Pinpoint the cell where the given text exists, returning its [X, Y] midpoint coordinate. 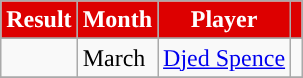
Result [39, 20]
Player [224, 20]
Djed Spence [224, 58]
March [117, 58]
Month [117, 20]
